Find where the given text appears and provide that cell's center as (x, y) coordinate. 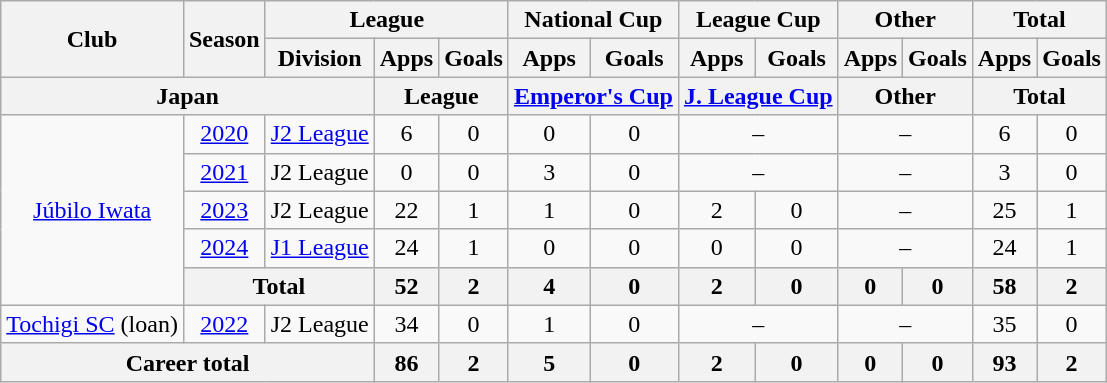
2021 (224, 172)
Division (320, 58)
Club (92, 39)
58 (1004, 286)
34 (406, 324)
22 (406, 210)
2022 (224, 324)
Japan (188, 96)
86 (406, 362)
J. League Cup (758, 96)
Season (224, 39)
52 (406, 286)
25 (1004, 210)
Júbilo Iwata (92, 210)
Emperor's Cup (593, 96)
2024 (224, 248)
J1 League (320, 248)
Tochigi SC (loan) (92, 324)
2020 (224, 134)
League Cup (758, 20)
4 (549, 286)
2023 (224, 210)
Career total (188, 362)
35 (1004, 324)
5 (549, 362)
93 (1004, 362)
National Cup (593, 20)
